Scan for the cell matching the given text and deliver its (X, Y) coordinate at center. 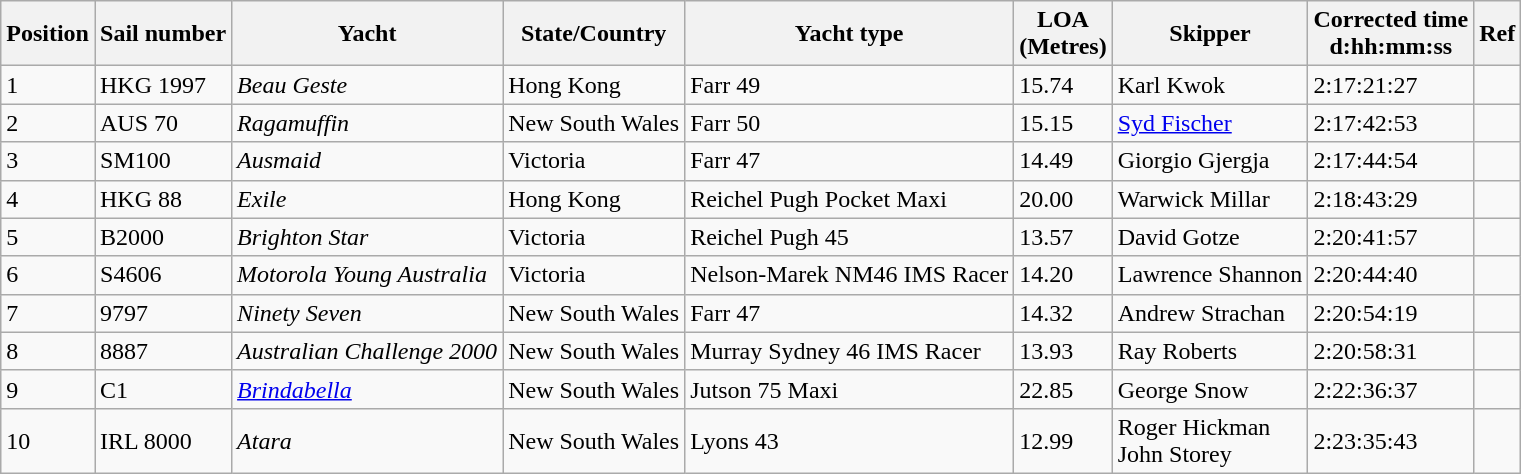
Warwick Millar (1210, 199)
8887 (162, 351)
Sail number (162, 34)
15.74 (1064, 85)
Lyons 43 (850, 440)
Roger Hickman John Storey (1210, 440)
David Gotze (1210, 237)
Ragamuffin (368, 123)
9797 (162, 313)
2:22:36:37 (1391, 389)
14.32 (1064, 313)
C1 (162, 389)
Lawrence Shannon (1210, 275)
State/Country (594, 34)
12.99 (1064, 440)
Andrew Strachan (1210, 313)
Ausmaid (368, 161)
15.15 (1064, 123)
3 (48, 161)
22.85 (1064, 389)
2:18:43:29 (1391, 199)
Giorgio Gjergja (1210, 161)
Ref (1498, 34)
Farr 49 (850, 85)
Brighton Star (368, 237)
2 (48, 123)
13.93 (1064, 351)
Jutson 75 Maxi (850, 389)
10 (48, 440)
Syd Fischer (1210, 123)
2:17:44:54 (1391, 161)
Brindabella (368, 389)
George Snow (1210, 389)
8 (48, 351)
2:20:44:40 (1391, 275)
Reichel Pugh Pocket Maxi (850, 199)
5 (48, 237)
Australian Challenge 2000 (368, 351)
Ninety Seven (368, 313)
Corrected time d:hh:mm:ss (1391, 34)
2:23:35:43 (1391, 440)
2:20:54:19 (1391, 313)
AUS 70 (162, 123)
Nelson-Marek NM46 IMS Racer (850, 275)
2:17:21:27 (1391, 85)
7 (48, 313)
S4606 (162, 275)
IRL 8000 (162, 440)
Murray Sydney 46 IMS Racer (850, 351)
Position (48, 34)
20.00 (1064, 199)
2:20:58:31 (1391, 351)
Farr 50 (850, 123)
Skipper (1210, 34)
Beau Geste (368, 85)
Karl Kwok (1210, 85)
2:17:42:53 (1391, 123)
Motorola Young Australia (368, 275)
14.20 (1064, 275)
Atara (368, 440)
B2000 (162, 237)
4 (48, 199)
1 (48, 85)
Yacht (368, 34)
Ray Roberts (1210, 351)
Exile (368, 199)
2:20:41:57 (1391, 237)
SM100 (162, 161)
6 (48, 275)
HKG 88 (162, 199)
LOA (Metres) (1064, 34)
HKG 1997 (162, 85)
Yacht type (850, 34)
13.57 (1064, 237)
Reichel Pugh 45 (850, 237)
9 (48, 389)
14.49 (1064, 161)
